Locate the cell with the specified text and output its [X, Y] center coordinate. 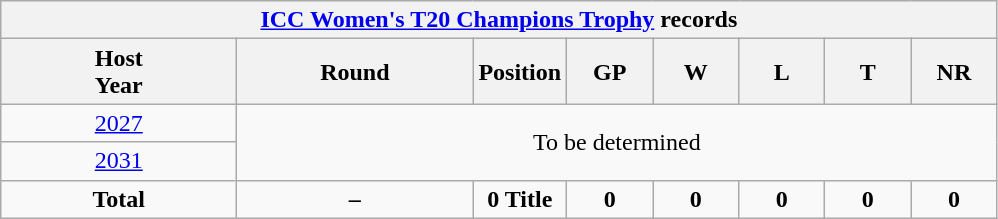
Total [119, 199]
Round [355, 72]
– [355, 199]
T [868, 72]
W [696, 72]
Position [520, 72]
2031 [119, 161]
To be determined [617, 142]
HostYear [119, 72]
2027 [119, 123]
0 Title [520, 199]
GP [610, 72]
NR [954, 72]
L [782, 72]
ICC Women's T20 Champions Trophy records [499, 20]
